Find where the given text appears and provide that cell's center as (x, y) coordinate. 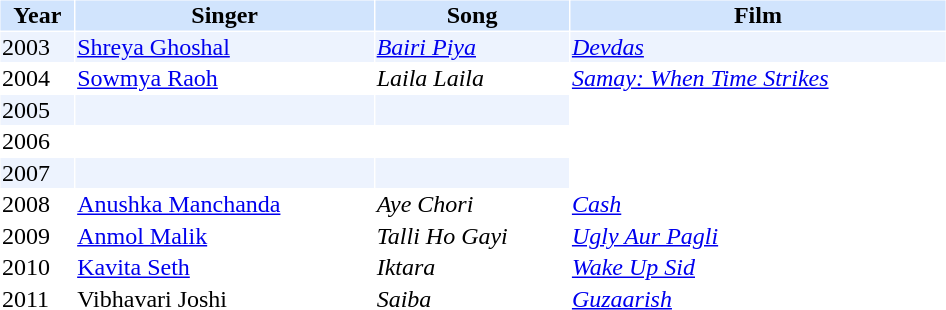
Cash (758, 205)
2009 (37, 236)
Talli Ho Gayi (472, 236)
Singer (225, 15)
Song (472, 15)
Shreya Ghoshal (225, 47)
Iktara (472, 267)
Laila Laila (472, 79)
2008 (37, 205)
2005 (37, 110)
Devdas (758, 47)
Anushka Manchanda (225, 205)
Anmol Malik (225, 236)
Bairi Piya (472, 47)
Wake Up Sid (758, 267)
2006 (37, 141)
2004 (37, 79)
2007 (37, 173)
Aye Chori (472, 205)
Year (37, 15)
Samay: When Time Strikes (758, 79)
Sowmya Raoh (225, 79)
2003 (37, 47)
2010 (37, 267)
Kavita Seth (225, 267)
Ugly Aur Pagli (758, 236)
Film (758, 15)
